Determine the [x, y] coordinate at the center of the cell enclosing the given text.  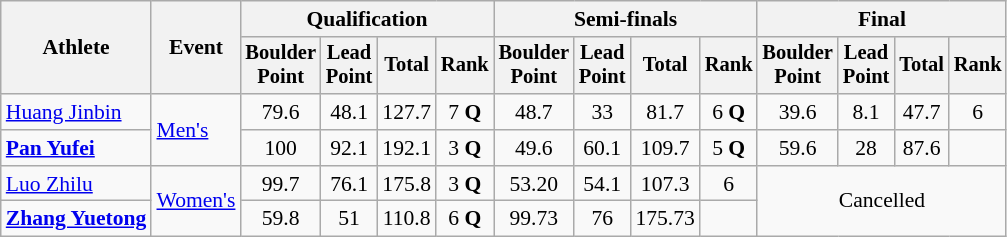
107.3 [664, 184]
39.6 [797, 112]
Event [196, 48]
8.1 [866, 112]
Luo Zhilu [76, 184]
Huang Jinbin [76, 112]
Zhang Yuetong [76, 219]
110.8 [406, 219]
48.7 [534, 112]
51 [349, 219]
53.20 [534, 184]
99.7 [280, 184]
Women's [196, 202]
175.8 [406, 184]
Final [882, 19]
59.8 [280, 219]
127.7 [406, 112]
Pan Yufei [76, 148]
28 [866, 148]
Semi-finals [626, 19]
92.1 [349, 148]
Athlete [76, 48]
99.73 [534, 219]
59.6 [797, 148]
48.1 [349, 112]
60.1 [602, 148]
Qualification [366, 19]
7 Q [465, 112]
49.6 [534, 148]
Men's [196, 130]
100 [280, 148]
192.1 [406, 148]
87.6 [922, 148]
79.6 [280, 112]
109.7 [664, 148]
33 [602, 112]
76 [602, 219]
54.1 [602, 184]
5 Q [729, 148]
47.7 [922, 112]
81.7 [664, 112]
Cancelled [882, 202]
175.73 [664, 219]
76.1 [349, 184]
